Capture the cell that displays the provided text and extract its [x, y] central coordinate. 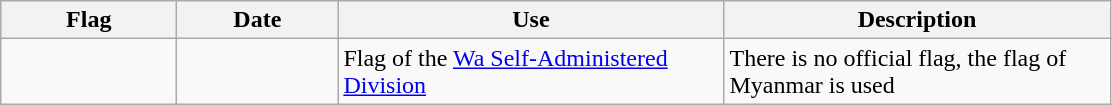
There is no official flag, the flag of Myanmar is used [917, 72]
Flag [89, 20]
Description [917, 20]
Flag of the Wa Self-Administered Division [531, 72]
Use [531, 20]
Date [258, 20]
